Output the [x, y] coordinate of the center of the cell containing the given text.  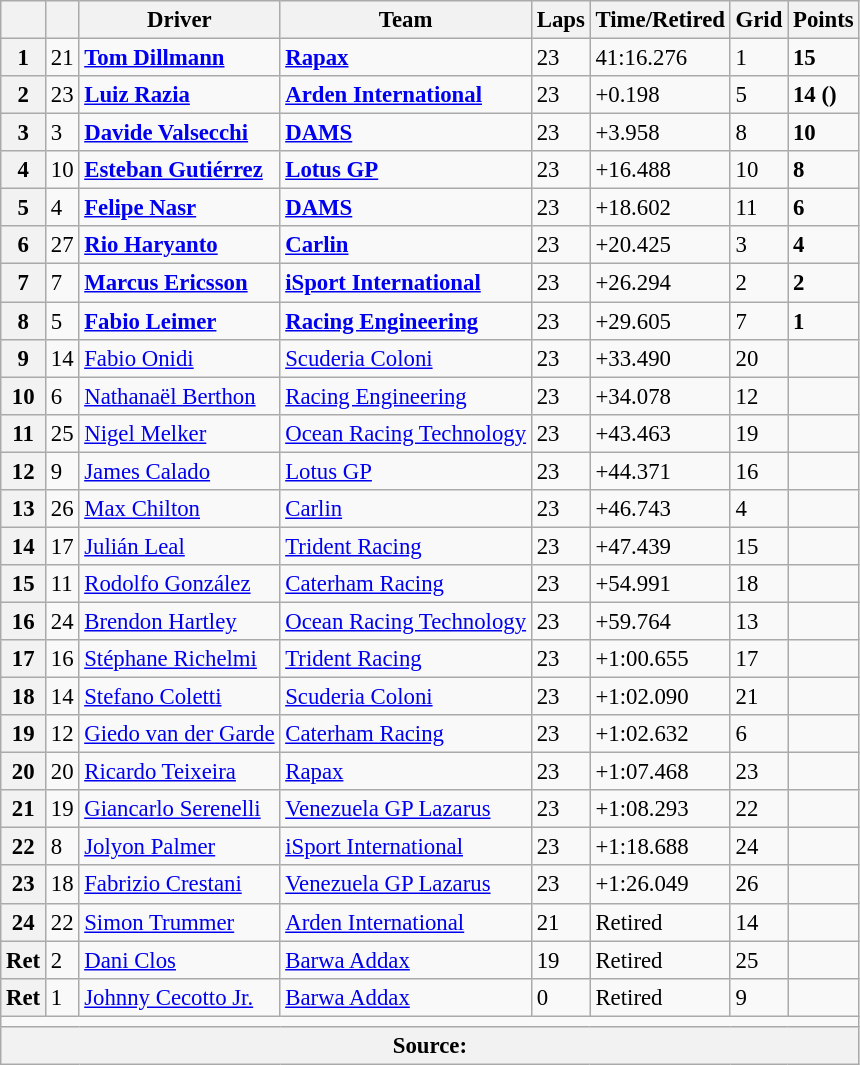
+16.488 [660, 170]
+47.439 [660, 546]
Brendon Hartley [180, 621]
+0.198 [660, 95]
+1:08.293 [660, 809]
Jolyon Palmer [180, 847]
+34.078 [660, 396]
+46.743 [660, 509]
Davide Valsecchi [180, 133]
+29.605 [660, 321]
+43.463 [660, 433]
+26.294 [660, 283]
Grid [758, 20]
+18.602 [660, 208]
0 [560, 997]
Driver [180, 20]
+54.991 [660, 584]
+1:07.468 [660, 772]
Points [824, 20]
+33.490 [660, 358]
+3.958 [660, 133]
Luiz Razia [180, 95]
Julián Leal [180, 546]
+44.371 [660, 471]
Fabrizio Crestani [180, 885]
Team [406, 20]
Time/Retired [660, 20]
Fabio Onidi [180, 358]
27 [62, 245]
41:16.276 [660, 58]
14 () [824, 95]
+20.425 [660, 245]
+59.764 [660, 621]
Rio Haryanto [180, 245]
Tom Dillmann [180, 58]
+1:00.655 [660, 659]
Stéphane Richelmi [180, 659]
+1:18.688 [660, 847]
Rodolfo González [180, 584]
Max Chilton [180, 509]
+1:02.632 [660, 734]
Laps [560, 20]
Fabio Leimer [180, 321]
+1:26.049 [660, 885]
Marcus Ericsson [180, 283]
Nathanaël Berthon [180, 396]
+1:02.090 [660, 697]
Johnny Cecotto Jr. [180, 997]
Source: [430, 1046]
Giancarlo Serenelli [180, 809]
Ricardo Teixeira [180, 772]
Felipe Nasr [180, 208]
Stefano Coletti [180, 697]
James Calado [180, 471]
Giedo van der Garde [180, 734]
Simon Trummer [180, 922]
Esteban Gutiérrez [180, 170]
Nigel Melker [180, 433]
Dani Clos [180, 960]
